Provide the [X, Y] coordinate of the cell's center where the given text is located.  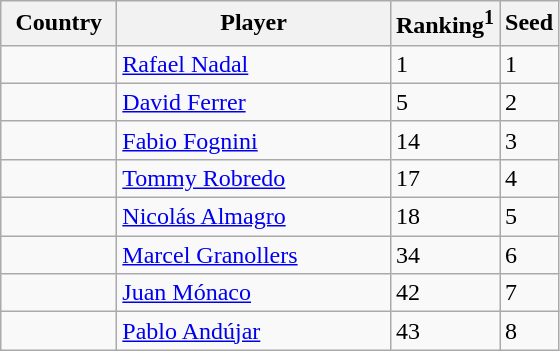
Nicolás Almagro [254, 217]
Juan Mónaco [254, 293]
Tommy Robredo [254, 178]
8 [530, 331]
43 [444, 331]
Country [59, 24]
3 [530, 140]
14 [444, 140]
17 [444, 178]
Fabio Fognini [254, 140]
Player [254, 24]
David Ferrer [254, 102]
6 [530, 255]
Ranking1 [444, 24]
7 [530, 293]
2 [530, 102]
Rafael Nadal [254, 64]
42 [444, 293]
18 [444, 217]
Marcel Granollers [254, 255]
4 [530, 178]
Seed [530, 24]
Pablo Andújar [254, 331]
34 [444, 255]
